Output the [X, Y] coordinate of the center of the cell containing the given text.  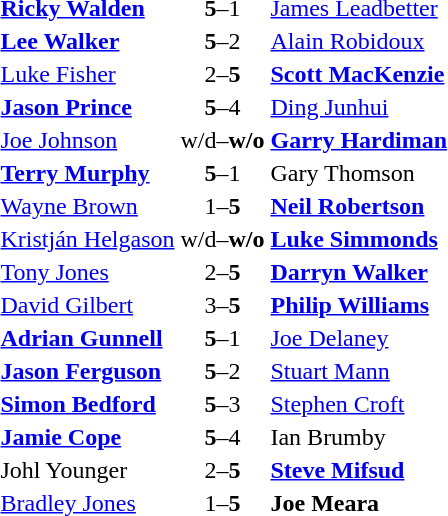
3–5 [222, 305]
1–5 [222, 206]
5–3 [222, 404]
